Extract the (x, y) coordinate from the center of the cell holding the provided text.  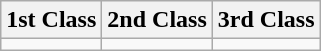
2nd Class (157, 20)
1st Class (52, 20)
3rd Class (266, 20)
